Determine the (X, Y) coordinate at the center of the cell enclosing the given text.  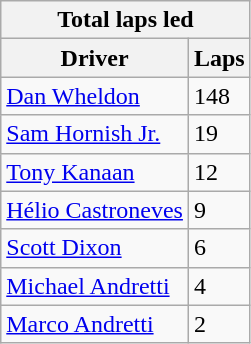
Scott Dixon (95, 248)
Michael Andretti (95, 286)
12 (219, 172)
Laps (219, 58)
148 (219, 96)
Hélio Castroneves (95, 210)
Sam Hornish Jr. (95, 134)
9 (219, 210)
19 (219, 134)
6 (219, 248)
Dan Wheldon (95, 96)
4 (219, 286)
Marco Andretti (95, 324)
Tony Kanaan (95, 172)
Total laps led (126, 20)
Driver (95, 58)
2 (219, 324)
